From the cell containing the given text, extract its center point as [X, Y] coordinate. 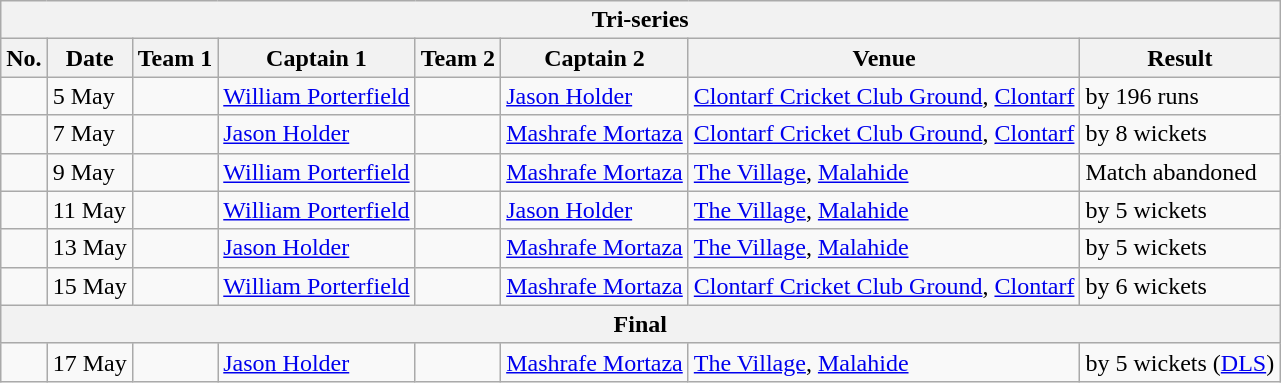
Team 2 [458, 58]
Team 1 [175, 58]
Captain 1 [316, 58]
17 May [90, 362]
Final [640, 324]
11 May [90, 210]
15 May [90, 286]
by 196 runs [1180, 96]
5 May [90, 96]
No. [24, 58]
13 May [90, 248]
Tri-series [640, 20]
Date [90, 58]
Captain 2 [595, 58]
by 5 wickets (DLS) [1180, 362]
by 6 wickets [1180, 286]
Result [1180, 58]
Match abandoned [1180, 172]
7 May [90, 134]
by 8 wickets [1180, 134]
9 May [90, 172]
Venue [884, 58]
